Pinpoint the cell where the given text exists, returning its (X, Y) midpoint coordinate. 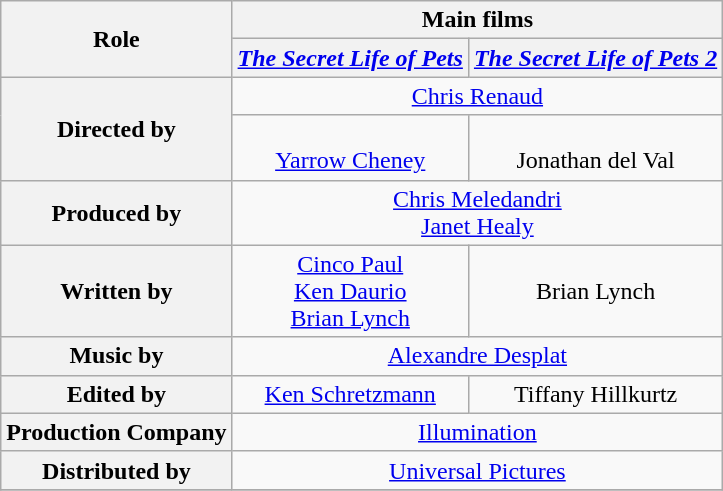
Illumination (478, 432)
The Secret Life of Pets 2 (595, 58)
Yarrow Cheney (350, 148)
Brian Lynch (595, 291)
The Secret Life of Pets (350, 58)
Distributed by (116, 470)
Universal Pictures (478, 470)
Main films (478, 20)
Chris MeledandriJanet Healy (478, 212)
Edited by (116, 394)
Chris Renaud (478, 96)
Role (116, 39)
Music by (116, 356)
Alexandre Desplat (478, 356)
Tiffany Hillkurtz (595, 394)
Cinco PaulKen DaurioBrian Lynch (350, 291)
Ken Schretzmann (350, 394)
Jonathan del Val (595, 148)
Produced by (116, 212)
Production Company (116, 432)
Written by (116, 291)
Directed by (116, 128)
